Identify which cell holds the provided text, then report its [x, y] central coordinate. 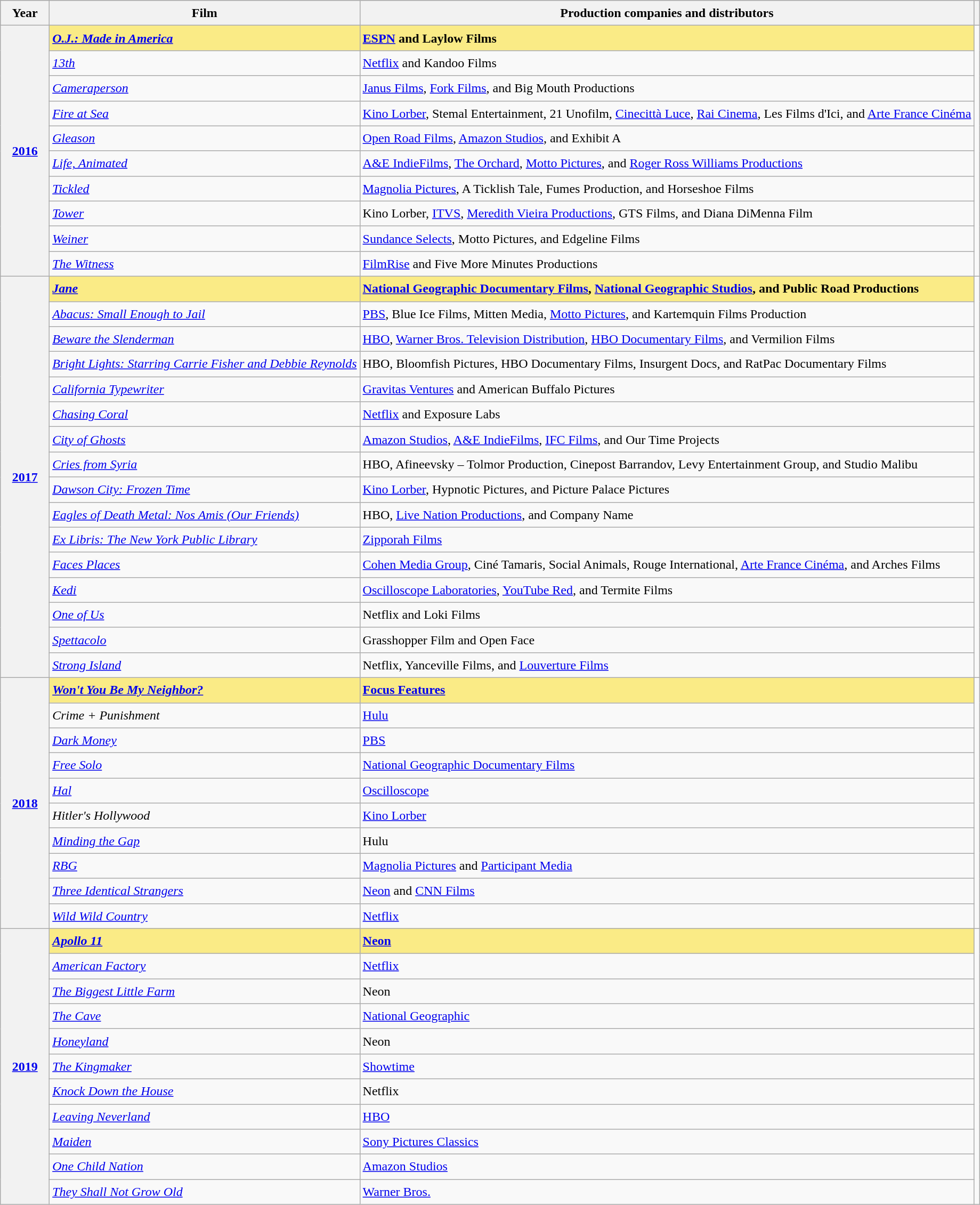
Tower [205, 213]
HBO, Afineevsky – Tolmor Production, Cinepost Barrandov, Levy Entertainment Group, and Studio Malibu [667, 465]
The Witness [205, 263]
The Biggest Little Farm [205, 991]
National Geographic Documentary Films [667, 765]
Cries from Syria [205, 465]
Crime + Punishment [205, 715]
Gravitas Ventures and American Buffalo Pictures [667, 389]
A&E IndieFilms, The Orchard, Motto Pictures, and Roger Ross Williams Productions [667, 163]
Magnolia Pictures, A Ticklish Tale, Fumes Production, and Horseshoe Films [667, 189]
Year [25, 13]
Film [205, 13]
Strong Island [205, 665]
Showtime [667, 1066]
Cohen Media Group, Ciné Tamaris, Social Animals, Rouge International, Arte France Cinéma, and Arches Films [667, 565]
Eagles of Death Metal: Nos Amis (Our Friends) [205, 515]
Hal [205, 791]
HBO, Warner Bros. Television Distribution, HBO Documentary Films, and Vermilion Films [667, 339]
HBO, Live Nation Productions, and Company Name [667, 515]
Fire at Sea [205, 113]
Zipporah Films [667, 539]
Leaving Neverland [205, 1117]
Dawson City: Frozen Time [205, 489]
American Factory [205, 966]
Abacus: Small Enough to Jail [205, 314]
Netflix and Loki Films [667, 615]
The Cave [205, 1016]
They Shall Not Grow Old [205, 1192]
Sundance Selects, Motto Pictures, and Edgeline Films [667, 239]
HBO [667, 1117]
2016 [25, 151]
Weiner [205, 239]
Kino Lorber [667, 815]
Grasshopper Film and Open Face [667, 640]
Open Road Films, Amazon Studios, and Exhibit A [667, 139]
Jane [205, 289]
ESPN and Laylow Films [667, 38]
Cameraperson [205, 88]
Amazon Studios, A&E IndieFilms, IFC Films, and Our Time Projects [667, 439]
Ex Libris: The New York Public Library [205, 539]
The Kingmaker [205, 1066]
Kino Lorber, Stemal Entertainment, 21 Unofilm, Cinecittà Luce, Rai Cinema, Les Films d'Ici, and Arte France Cinéma [667, 113]
Oscilloscope [667, 791]
Faces Places [205, 565]
Oscilloscope Laboratories, YouTube Red, and Termite Films [667, 589]
Netflix and Kandoo Films [667, 63]
City of Ghosts [205, 439]
One Child Nation [205, 1167]
Won't You Be My Neighbor? [205, 690]
Kino Lorber, Hypnotic Pictures, and Picture Palace Pictures [667, 489]
Production companies and distributors [667, 13]
O.J.: Made in America [205, 38]
National Geographic [667, 1016]
Three Identical Strangers [205, 891]
One of Us [205, 615]
Wild Wild Country [205, 916]
Kedi [205, 589]
PBS [667, 741]
Free Solo [205, 765]
2018 [25, 803]
Chasing Coral [205, 415]
Hitler's Hollywood [205, 815]
Warner Bros. [667, 1192]
Bright Lights: Starring Carrie Fisher and Debbie Reynolds [205, 365]
FilmRise and Five More Minutes Productions [667, 263]
Kino Lorber, ITVS, Meredith Vieira Productions, GTS Films, and Diana DiMenna Film [667, 213]
Tickled [205, 189]
Dark Money [205, 741]
13th [205, 63]
Honeyland [205, 1041]
PBS, Blue Ice Films, Mitten Media, Motto Pictures, and Kartemquin Films Production [667, 314]
Life, Animated [205, 163]
Neon and CNN Films [667, 891]
National Geographic Documentary Films, National Geographic Studios, and Public Road Productions [667, 289]
Magnolia Pictures and Participant Media [667, 866]
Maiden [205, 1142]
Knock Down the House [205, 1091]
Minding the Gap [205, 841]
Focus Features [667, 690]
2019 [25, 1066]
Spettacolo [205, 640]
HBO, Bloomfish Pictures, HBO Documentary Films, Insurgent Docs, and RatPac Documentary Films [667, 365]
Janus Films, Fork Films, and Big Mouth Productions [667, 88]
Netflix, Yanceville Films, and Louverture Films [667, 665]
Beware the Slenderman [205, 339]
Amazon Studios [667, 1167]
2017 [25, 476]
Gleason [205, 139]
Netflix and Exposure Labs [667, 415]
California Typewriter [205, 389]
RBG [205, 866]
Sony Pictures Classics [667, 1142]
Apollo 11 [205, 941]
